Identify which cell holds the provided text, then report its (x, y) central coordinate. 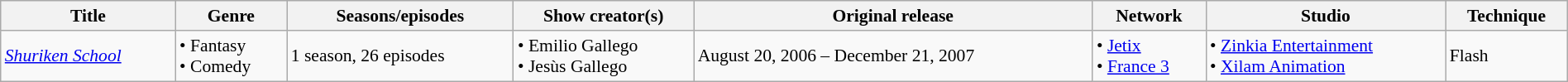
Title (88, 16)
• Jetix• France 3 (1150, 56)
Studio (1326, 16)
August 20, 2006 – December 21, 2007 (893, 56)
Technique (1507, 16)
• Fantasy• Comedy (232, 56)
• Zinkia Entertainment• Xilam Animation (1326, 56)
Genre (232, 16)
Seasons/episodes (400, 16)
Show creator(s) (604, 16)
Shuriken School (88, 56)
Flash (1507, 56)
Network (1150, 16)
• Emilio Gallego• Jesùs Gallego (604, 56)
Original release (893, 16)
1 season, 26 episodes (400, 56)
